Identify which cell holds the provided text, then report its (X, Y) central coordinate. 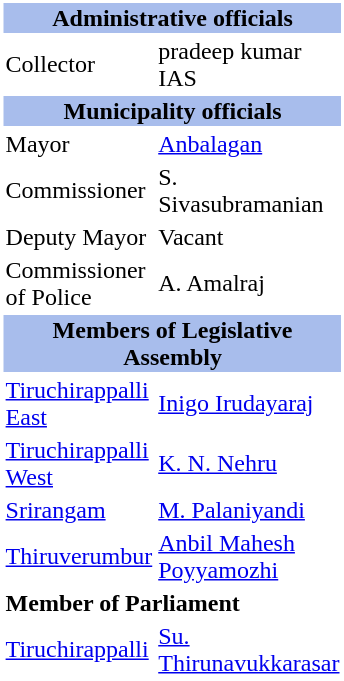
Tiruchirappalli East (79, 404)
Srirangam (79, 510)
Collector (79, 64)
Commissioner of Police (79, 284)
K. N. Nehru (249, 464)
Anbalagan (249, 144)
Anbil Mahesh Poyyamozhi (249, 556)
Members of Legislative Assembly (172, 344)
Municipality officials (172, 111)
Commissioner (79, 190)
Administrative officials (172, 18)
Tiruchirappalli (79, 650)
pradeep kumar IAS (249, 64)
A. Amalraj (249, 284)
Mayor (79, 144)
Deputy Mayor (79, 237)
Vacant (249, 237)
Tiruchirappalli West (79, 464)
Member of Parliament (172, 603)
M. Palaniyandi (249, 510)
Thiruverumbur (79, 556)
S. Sivasubramanian (249, 190)
Inigo Irudayaraj (249, 404)
Su. Thirunavukkarasar (249, 650)
